Pinpoint the cell where the given text exists, returning its (X, Y) midpoint coordinate. 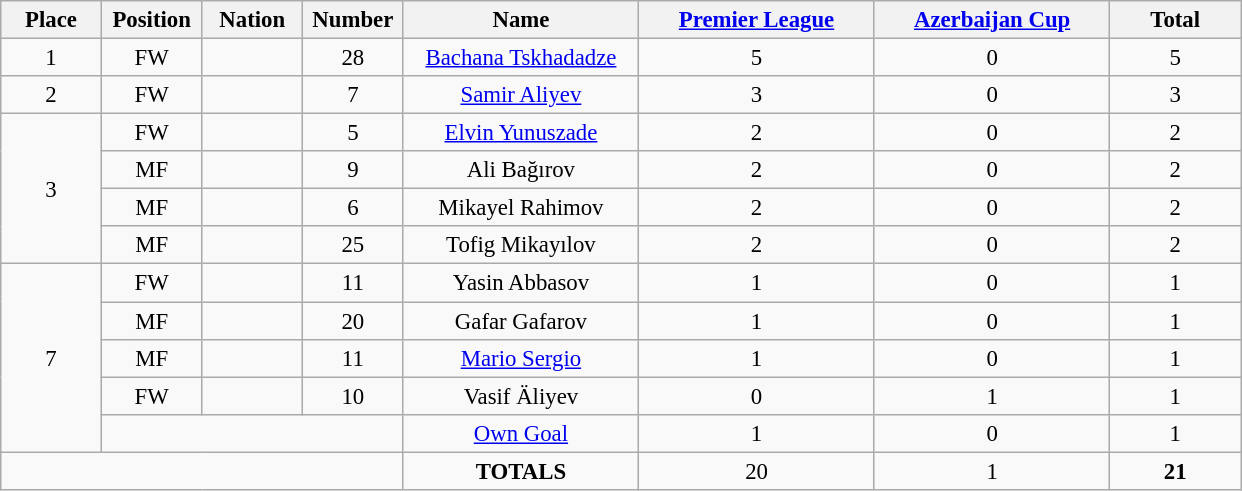
25 (354, 245)
Own Goal (521, 433)
Mikayel Rahimov (521, 208)
Place (52, 20)
6 (354, 208)
Number (354, 20)
Mario Sergio (521, 358)
Azerbaijan Cup (992, 20)
Vasif Äliyev (521, 396)
9 (354, 170)
TOTALS (521, 471)
Total (1176, 20)
Name (521, 20)
Position (152, 20)
Elvin Yunuszade (521, 133)
21 (1176, 471)
Gafar Gafarov (521, 321)
Ali Bağırov (521, 170)
10 (354, 396)
Tofig Mikayılov (521, 245)
Samir Aliyev (521, 95)
Premier League (757, 20)
Nation (252, 20)
Yasin Abbasov (521, 283)
28 (354, 58)
Bachana Tskhadadze (521, 58)
